Output the (x, y) coordinate of the center of the cell containing the given text.  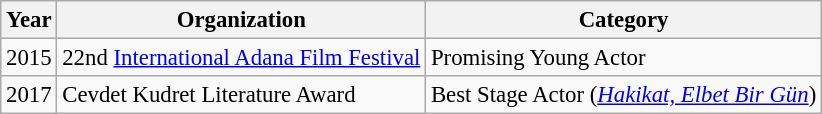
Category (624, 20)
Promising Young Actor (624, 58)
2017 (29, 95)
22nd International Adana Film Festival (242, 58)
Cevdet Kudret Literature Award (242, 95)
Year (29, 20)
Organization (242, 20)
Best Stage Actor (Hakikat, Elbet Bir Gün) (624, 95)
2015 (29, 58)
